Output the (X, Y) coordinate of the center of the cell containing the given text.  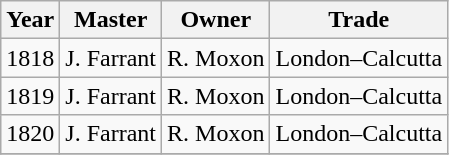
Owner (216, 20)
1818 (30, 58)
1820 (30, 134)
Master (111, 20)
1819 (30, 96)
Year (30, 20)
Trade (359, 20)
